Scan for the cell matching the given text and deliver its [x, y] coordinate at center. 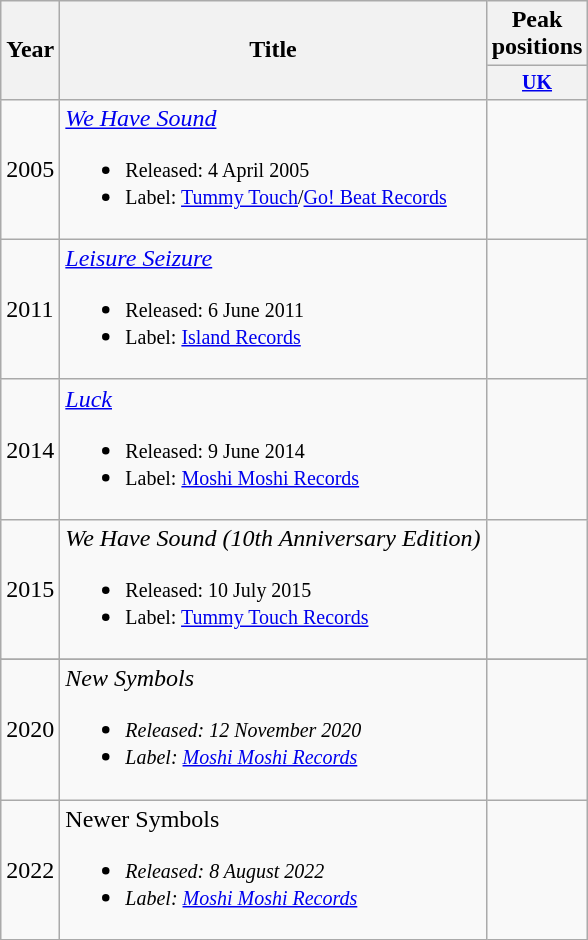
2005 [30, 169]
UK [537, 82]
We Have SoundReleased: 4 April 2005Label: Tummy Touch/Go! Beat Records [273, 169]
Leisure SeizureReleased: 6 June 2011Label: Island Records [273, 309]
Year [30, 50]
Title [273, 50]
Peak positions [537, 34]
Newer SymbolsReleased: 8 August 2022Label: Moshi Moshi Records [273, 870]
2022 [30, 870]
2020 [30, 730]
We Have Sound (10th Anniversary Edition)Released: 10 July 2015Label: Tummy Touch Records [273, 589]
2014 [30, 449]
2011 [30, 309]
LuckReleased: 9 June 2014Label: Moshi Moshi Records [273, 449]
New SymbolsReleased: 12 November 2020Label: Moshi Moshi Records [273, 730]
2015 [30, 589]
